Extract the (x, y) coordinate from the center of the cell holding the provided text.  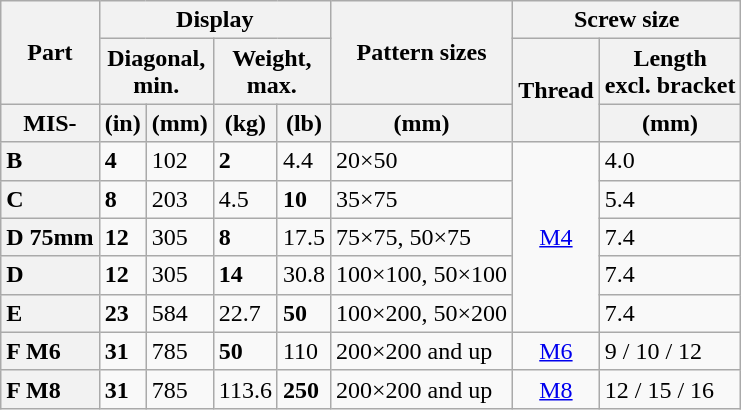
20×50 (421, 161)
100×200, 50×200 (421, 313)
D (50, 275)
F M8 (50, 389)
22.7 (245, 313)
4 (122, 161)
584 (180, 313)
75×75, 50×75 (421, 237)
2 (245, 161)
5.4 (670, 199)
4.0 (670, 161)
14 (245, 275)
250 (304, 389)
B (50, 161)
Pattern sizes (421, 52)
100×100, 50×100 (421, 275)
10 (304, 199)
Display (214, 20)
17.5 (304, 237)
E (50, 313)
4.5 (245, 199)
35×75 (421, 199)
C (50, 199)
Thread (556, 90)
Screw size (627, 20)
102 (180, 161)
F M6 (50, 351)
(kg) (245, 123)
12 / 15 / 16 (670, 389)
9 / 10 / 12 (670, 351)
M8 (556, 389)
MIS- (50, 123)
M4 (556, 237)
Diagonal, min. (156, 72)
D 75mm (50, 237)
113.6 (245, 389)
(lb) (304, 123)
4.4 (304, 161)
Length excl. bracket (670, 72)
203 (180, 199)
Weight, max. (272, 72)
23 (122, 313)
30.8 (304, 275)
Part (50, 52)
110 (304, 351)
M6 (556, 351)
(in) (122, 123)
